Extract the [x, y] coordinate from the center of the cell holding the provided text.  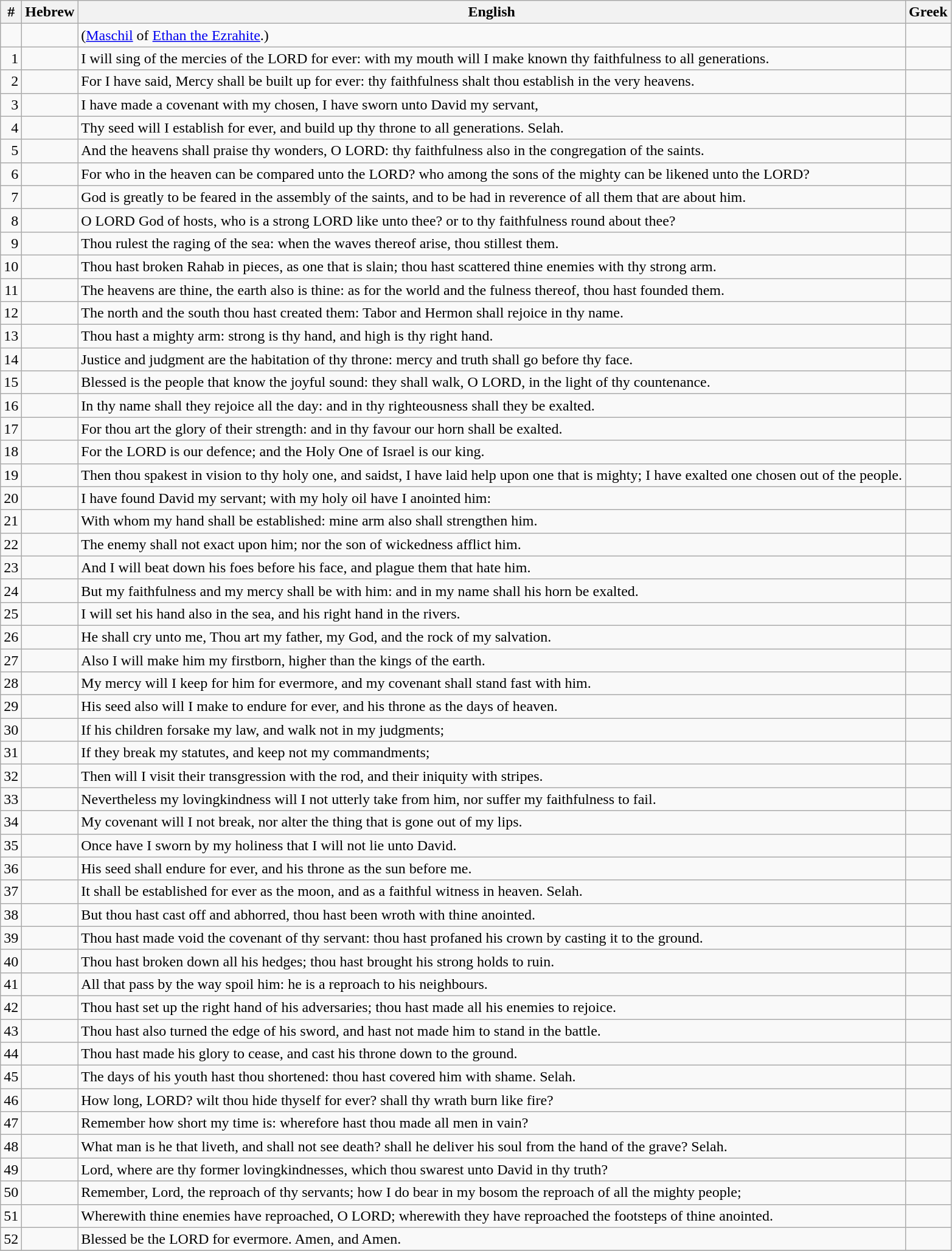
The heavens are thine, the earth also is thine: as for the world and the fulness thereof, thou hast founded them. [492, 290]
Thou hast broken down all his hedges; thou hast brought his strong holds to ruin. [492, 961]
Wherewith thine enemies have reproached, O LORD; wherewith they have reproached the footsteps of thine anointed. [492, 1216]
15 [11, 383]
11 [11, 290]
# [11, 12]
Remember how short my time is: wherefore hast thou made all men in vain? [492, 1123]
Hebrew [50, 12]
Once have I sworn by my holiness that I will not lie unto David. [492, 845]
(Maschil of Ethan the Ezrahite.) [492, 35]
49 [11, 1170]
Lord, where are thy former lovingkindnesses, which thou swarest unto David in thy truth? [492, 1170]
13 [11, 336]
31 [11, 753]
4 [11, 128]
41 [11, 984]
17 [11, 429]
Thou hast also turned the edge of his sword, and hast not made him to stand in the battle. [492, 1031]
48 [11, 1146]
40 [11, 961]
All that pass by the way spoil him: he is a reproach to his neighbours. [492, 984]
24 [11, 591]
The north and the south thou hast created them: Tabor and Hermon shall rejoice in thy name. [492, 313]
Thou rulest the raging of the sea: when the waves thereof arise, thou stillest them. [492, 243]
For I have said, Mercy shall be built up for ever: thy faithfulness shalt thou establish in the very heavens. [492, 81]
English [492, 12]
47 [11, 1123]
I will sing of the mercies of the LORD for ever: with my mouth will I make known thy faithfulness to all generations. [492, 58]
42 [11, 1007]
But thou hast cast off and abhorred, thou hast been wroth with thine anointed. [492, 915]
29 [11, 707]
46 [11, 1100]
I have found David my servant; with my holy oil have I anointed him: [492, 498]
Also I will make him my firstborn, higher than the kings of the earth. [492, 660]
Greek [928, 12]
32 [11, 776]
Justice and judgment are the habitation of thy throne: mercy and truth shall go before thy face. [492, 359]
52 [11, 1239]
If they break my statutes, and keep not my commandments; [492, 753]
3 [11, 105]
8 [11, 220]
Remember, Lord, the reproach of thy servants; how I do bear in my bosom the reproach of all the mighty people; [492, 1193]
23 [11, 567]
I have made a covenant with my chosen, I have sworn unto David my servant, [492, 105]
Thy seed will I establish for ever, and build up thy throne to all generations. Selah. [492, 128]
He shall cry unto me, Thou art my father, my God, and the rock of my salvation. [492, 637]
25 [11, 614]
9 [11, 243]
37 [11, 892]
22 [11, 544]
16 [11, 406]
The days of his youth hast thou shortened: thou hast covered him with shame. Selah. [492, 1077]
My mercy will I keep for him for evermore, and my covenant shall stand fast with him. [492, 684]
28 [11, 684]
2 [11, 81]
51 [11, 1216]
Blessed be the LORD for evermore. Amen, and Amen. [492, 1239]
21 [11, 521]
18 [11, 452]
Nevertheless my lovingkindness will I not utterly take from him, nor suffer my faithfulness to fail. [492, 799]
Thou hast a mighty arm: strong is thy hand, and high is thy right hand. [492, 336]
35 [11, 845]
6 [11, 174]
1 [11, 58]
For thou art the glory of their strength: and in thy favour our horn shall be exalted. [492, 429]
36 [11, 868]
And I will beat down his foes before his face, and plague them that hate him. [492, 567]
My covenant will I not break, nor alter the thing that is gone out of my lips. [492, 822]
But my faithfulness and my mercy shall be with him: and in my name shall his horn be exalted. [492, 591]
12 [11, 313]
With whom my hand shall be established: mine arm also shall strengthen him. [492, 521]
7 [11, 197]
26 [11, 637]
10 [11, 266]
Thou hast made his glory to cease, and cast his throne down to the ground. [492, 1054]
43 [11, 1031]
If his children forsake my law, and walk not in my judgments; [492, 730]
And the heavens shall praise thy wonders, O LORD: thy faithfulness also in the congregation of the saints. [492, 151]
34 [11, 822]
Blessed is the people that know the joyful sound: they shall walk, O LORD, in the light of thy countenance. [492, 383]
44 [11, 1054]
For the LORD is our defence; and the Holy One of Israel is our king. [492, 452]
5 [11, 151]
Then will I visit their transgression with the rod, and their iniquity with stripes. [492, 776]
How long, LORD? wilt thou hide thyself for ever? shall thy wrath burn like fire? [492, 1100]
It shall be established for ever as the moon, and as a faithful witness in heaven. Selah. [492, 892]
His seed shall endure for ever, and his throne as the sun before me. [492, 868]
30 [11, 730]
I will set his hand also in the sea, and his right hand in the rivers. [492, 614]
In thy name shall they rejoice all the day: and in thy righteousness shall they be exalted. [492, 406]
What man is he that liveth, and shall not see death? shall he deliver his soul from the hand of the grave? Selah. [492, 1146]
His seed also will I make to endure for ever, and his throne as the days of heaven. [492, 707]
19 [11, 475]
38 [11, 915]
Then thou spakest in vision to thy holy one, and saidst, I have laid help upon one that is mighty; I have exalted one chosen out of the people. [492, 475]
33 [11, 799]
O LORD God of hosts, who is a strong LORD like unto thee? or to thy faithfulness round about thee? [492, 220]
God is greatly to be feared in the assembly of the saints, and to be had in reverence of all them that are about him. [492, 197]
For who in the heaven can be compared unto the LORD? who among the sons of the mighty can be likened unto the LORD? [492, 174]
14 [11, 359]
45 [11, 1077]
27 [11, 660]
50 [11, 1193]
20 [11, 498]
39 [11, 938]
The enemy shall not exact upon him; nor the son of wickedness afflict him. [492, 544]
Thou hast broken Rahab in pieces, as one that is slain; thou hast scattered thine enemies with thy strong arm. [492, 266]
Thou hast made void the covenant of thy servant: thou hast profaned his crown by casting it to the ground. [492, 938]
Thou hast set up the right hand of his adversaries; thou hast made all his enemies to rejoice. [492, 1007]
